Locate the cell with the specified text and output its (x, y) center coordinate. 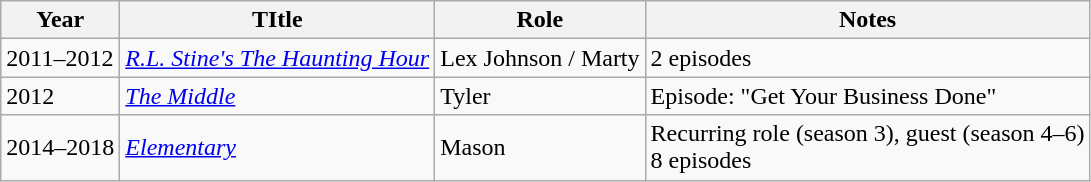
Lex Johnson / Marty (540, 58)
Role (540, 20)
Elementary (278, 148)
Recurring role (season 3), guest (season 4–6)8 episodes (868, 148)
Tyler (540, 96)
TItle (278, 20)
2011–2012 (60, 58)
Mason (540, 148)
2012 (60, 96)
2014–2018 (60, 148)
R.L. Stine's The Haunting Hour (278, 58)
2 episodes (868, 58)
Notes (868, 20)
Episode: "Get Your Business Done" (868, 96)
Year (60, 20)
The Middle (278, 96)
